Search for the cell housing the specified text and yield its [x, y] center coordinate. 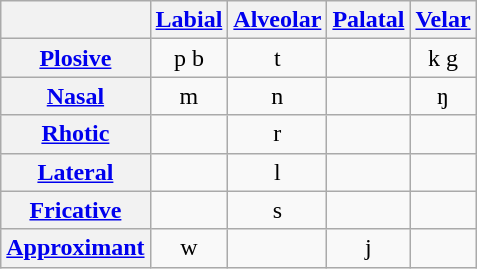
Rhotic [76, 134]
p b [189, 58]
Lateral [76, 172]
Nasal [76, 96]
r [278, 134]
w [189, 248]
k g [443, 58]
Plosive [76, 58]
t [278, 58]
Palatal [368, 20]
Approximant [76, 248]
l [278, 172]
ŋ [443, 96]
Labial [189, 20]
j [368, 248]
m [189, 96]
Alveolar [278, 20]
Velar [443, 20]
Fricative [76, 210]
n [278, 96]
s [278, 210]
